Provide the (x, y) coordinate of the cell's center where the given text is located.  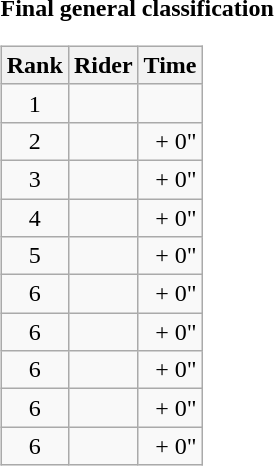
Rank (34, 65)
2 (34, 141)
Rider (103, 65)
3 (34, 179)
4 (34, 217)
5 (34, 256)
Time (170, 65)
1 (34, 103)
